Search for the cell housing the specified text and yield its (x, y) center coordinate. 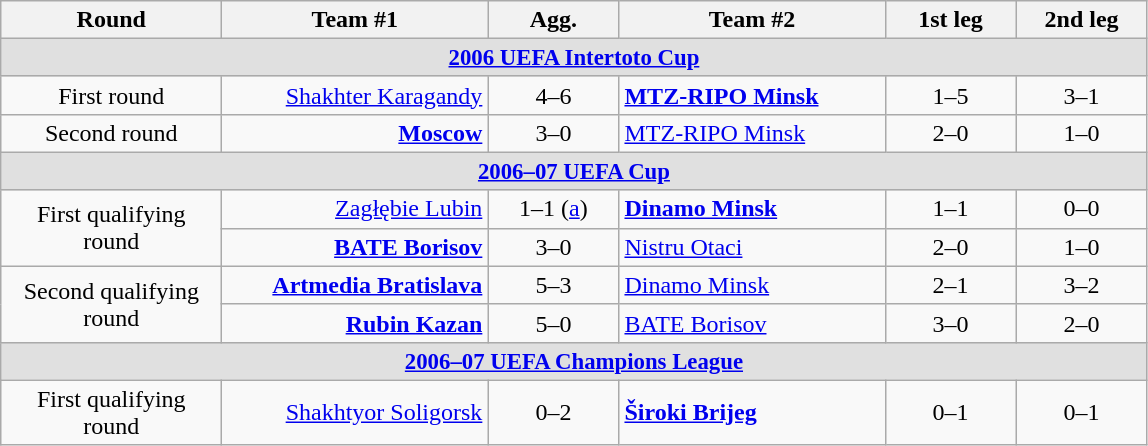
Team #1 (355, 20)
2006 UEFA Intertoto Cup (574, 58)
Shakhtyor Soligorsk (355, 412)
Moscow (355, 133)
2nd leg (1082, 20)
First round (112, 95)
1–5 (950, 95)
1–1 (950, 209)
2006–07 UEFA Cup (574, 172)
Team #2 (752, 20)
2–1 (950, 285)
4–6 (554, 95)
Artmedia Bratislava (355, 285)
Agg. (554, 20)
3–2 (1082, 285)
Round (112, 20)
Rubin Kazan (355, 323)
1–1 (a) (554, 209)
Zagłębie Lubin (355, 209)
5–0 (554, 323)
0–0 (1082, 209)
Second qualifying round (112, 304)
Shakhter Karagandy (355, 95)
Široki Brijeg (752, 412)
Second round (112, 133)
5–3 (554, 285)
2006–07 UEFA Champions League (574, 361)
1st leg (950, 20)
0–2 (554, 412)
3–1 (1082, 95)
Nistru Otaci (752, 247)
